Determine the (x, y) coordinate at the center of the cell enclosing the given text.  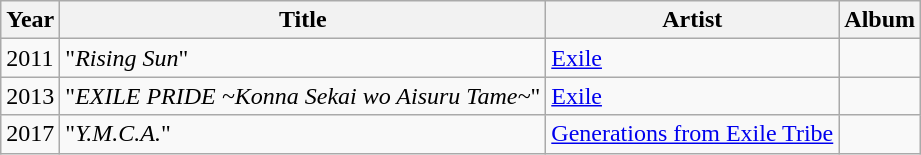
Title (303, 20)
Generations from Exile Tribe (692, 134)
"Y.M.C.A." (303, 134)
Album (880, 20)
2013 (30, 96)
Year (30, 20)
"Rising Sun" (303, 58)
2017 (30, 134)
Artist (692, 20)
"EXILE PRIDE ~Konna Sekai wo Aisuru Tame~" (303, 96)
2011 (30, 58)
